From the cell containing the given text, extract its center point as [x, y] coordinate. 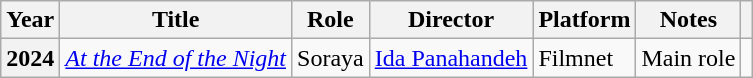
Filmnet [584, 58]
2024 [30, 58]
Director [451, 20]
At the End of the Night [176, 58]
Notes [688, 20]
Ida Panahandeh [451, 58]
Year [30, 20]
Main role [688, 58]
Title [176, 20]
Role [331, 20]
Soraya [331, 58]
Platform [584, 20]
